Output the [x, y] coordinate of the center of the cell containing the given text.  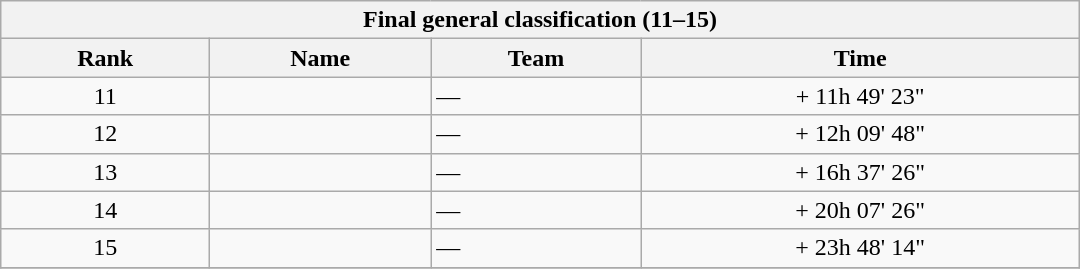
Time [860, 58]
+ 12h 09' 48" [860, 134]
15 [106, 248]
Name [320, 58]
+ 20h 07' 26" [860, 210]
12 [106, 134]
11 [106, 96]
Rank [106, 58]
Team [536, 58]
+ 23h 48' 14" [860, 248]
+ 16h 37' 26" [860, 172]
+ 11h 49' 23" [860, 96]
Final general classification (11–15) [540, 20]
14 [106, 210]
13 [106, 172]
